Detect which cell encompasses the target text, then output its [x, y] center coordinate. 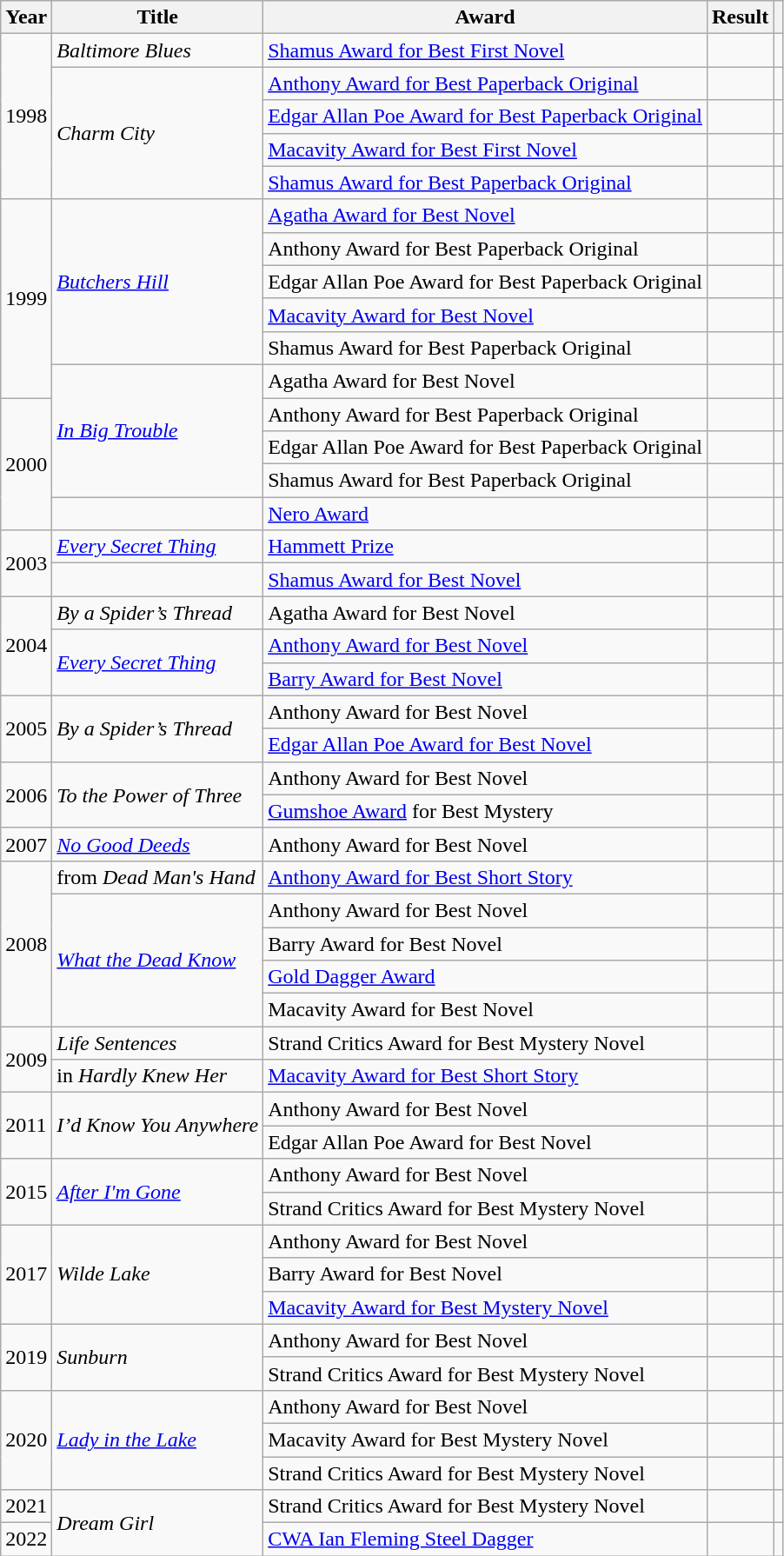
2022 [26, 1539]
2011 [26, 1126]
2003 [26, 563]
I’d Know You Anywhere [158, 1126]
1998 [26, 116]
Baltimore Blues [158, 50]
No Good Deeds [158, 844]
CWA Ian Fleming Steel Dagger [485, 1539]
To the Power of Three [158, 795]
Award [485, 17]
Macavity Award for Best Short Story [485, 1076]
from Dead Man's Hand [158, 877]
2017 [26, 1274]
Gumshoe Award for Best Mystery [485, 811]
Sunburn [158, 1357]
Nero Award [485, 514]
2009 [26, 1060]
2007 [26, 844]
Shamus Award for Best First Novel [485, 50]
In Big Trouble [158, 430]
What the Dead Know [158, 960]
2000 [26, 464]
Anthony Award for Best Short Story [485, 877]
2004 [26, 646]
Hammett Prize [485, 547]
Macavity Award for Best First Novel [485, 150]
2008 [26, 943]
in Hardly Knew Her [158, 1076]
Lady in the Lake [158, 1440]
2020 [26, 1440]
After I'm Gone [158, 1192]
Butchers Hill [158, 282]
2005 [26, 728]
Shamus Award for Best Novel [485, 580]
Wilde Lake [158, 1274]
2021 [26, 1506]
Title [158, 17]
Life Sentences [158, 1043]
2006 [26, 795]
Dream Girl [158, 1523]
1999 [26, 298]
Gold Dagger Award [485, 977]
Charm City [158, 133]
2019 [26, 1357]
2015 [26, 1192]
Year [26, 17]
Result [740, 17]
